Find where the given text appears and provide that cell's center as (X, Y) coordinate. 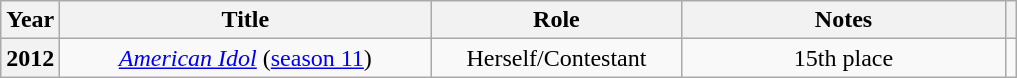
Herself/Contestant (556, 58)
15th place (844, 58)
Title (246, 20)
Year (30, 20)
2012 (30, 58)
American Idol (season 11) (246, 58)
Notes (844, 20)
Role (556, 20)
